Return [X, Y] of the center of cell containing provided text 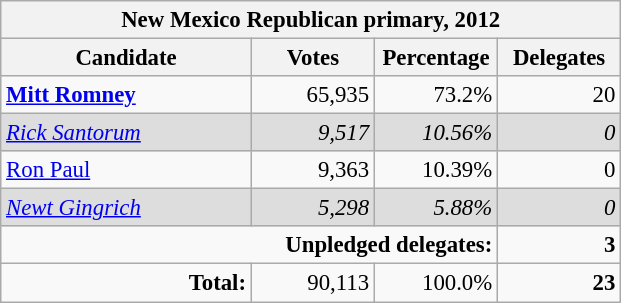
Total: [126, 283]
5.88% [436, 208]
23 [560, 283]
100.0% [436, 283]
20 [560, 95]
Mitt Romney [126, 95]
90,113 [312, 283]
Rick Santorum [126, 133]
10.56% [436, 133]
10.39% [436, 170]
3 [560, 245]
73.2% [436, 95]
9,363 [312, 170]
Candidate [126, 58]
Delegates [560, 58]
5,298 [312, 208]
Newt Gingrich [126, 208]
New Mexico Republican primary, 2012 [311, 20]
Unpledged delegates: [250, 245]
Votes [312, 58]
65,935 [312, 95]
9,517 [312, 133]
Percentage [436, 58]
Ron Paul [126, 170]
